For the text-containing cell, return its midpoint in [x, y] coordinate format. 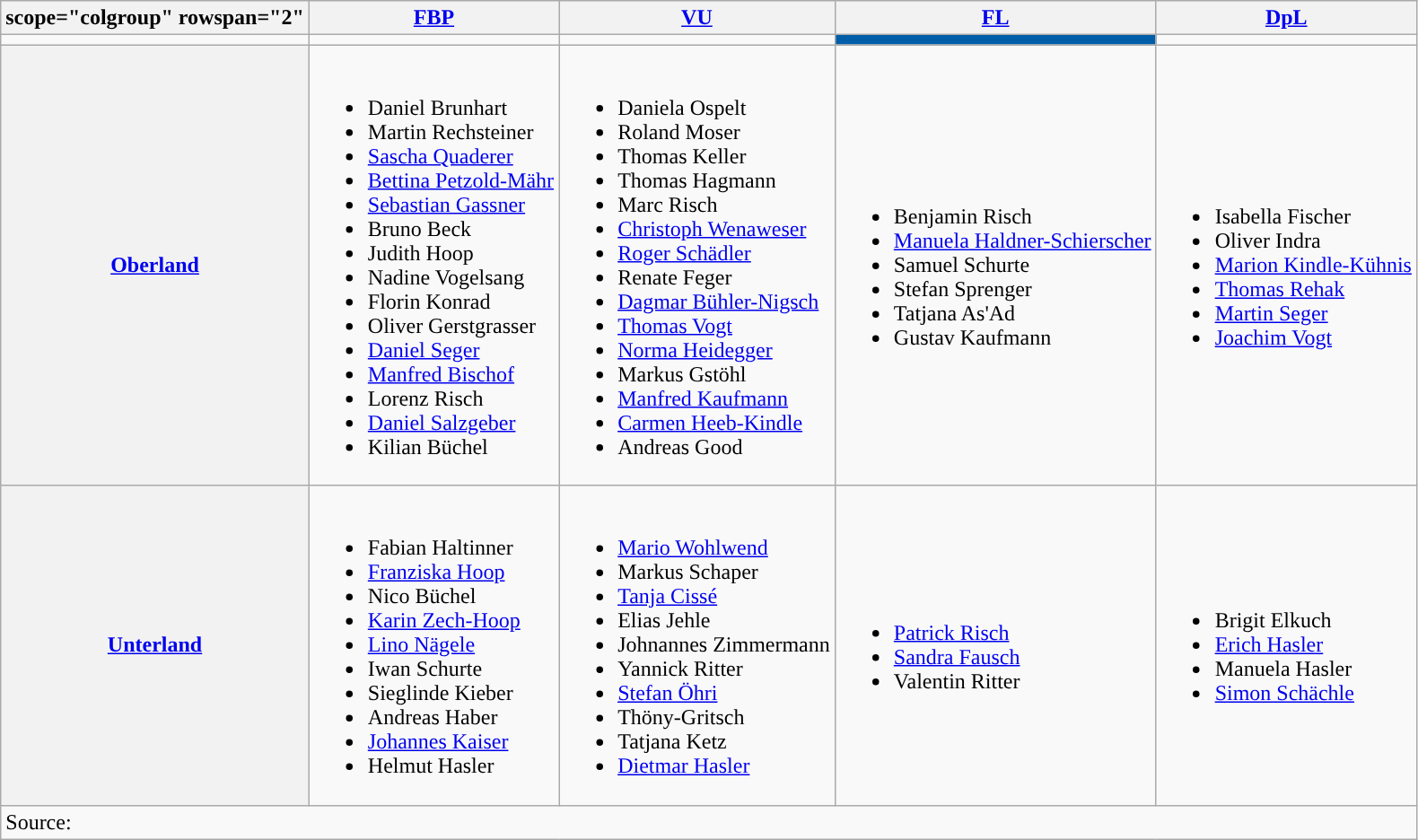
VU [697, 18]
Brigit ElkuchErich HaslerManuela HaslerSimon Schächle [1286, 645]
Mario WohlwendMarkus SchaperTanja CisséElias JehleJohnannes ZimmermannYannick RitterStefan ÖhriThöny-GritschTatjana KetzDietmar Hasler [697, 645]
Benjamin RischManuela Haldner-SchierscherSamuel SchurteStefan SprengerTatjana As'AdGustav Kaufmann [995, 266]
Patrick RischSandra FauschValentin Ritter [995, 645]
FBP [433, 18]
Source: [709, 822]
Unterland [155, 645]
Isabella FischerOliver IndraMarion Kindle-KühnisThomas RehakMartin SegerJoachim Vogt [1286, 266]
DpL [1286, 18]
Oberland [155, 266]
Fabian HaltinnerFranziska HoopNico BüchelKarin Zech-HoopLino NägeleIwan SchurteSieglinde KieberAndreas HaberJohannes KaiserHelmut Hasler [433, 645]
FL [995, 18]
scope="colgroup" rowspan="2" [155, 18]
